Output the (x, y) coordinate of the center of the cell containing the given text.  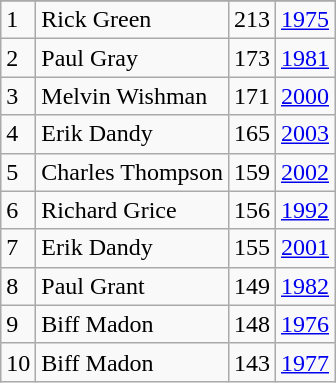
4 (18, 134)
3 (18, 96)
Charles Thompson (132, 172)
Richard Grice (132, 210)
8 (18, 286)
171 (252, 96)
Paul Grant (132, 286)
156 (252, 210)
1975 (304, 20)
1976 (304, 324)
1992 (304, 210)
Rick Green (132, 20)
155 (252, 248)
5 (18, 172)
2000 (304, 96)
1982 (304, 286)
7 (18, 248)
2001 (304, 248)
Melvin Wishman (132, 96)
2002 (304, 172)
1981 (304, 58)
2003 (304, 134)
149 (252, 286)
10 (18, 362)
9 (18, 324)
2 (18, 58)
165 (252, 134)
173 (252, 58)
6 (18, 210)
1977 (304, 362)
148 (252, 324)
1 (18, 20)
159 (252, 172)
Paul Gray (132, 58)
143 (252, 362)
213 (252, 20)
